Find where the given text appears and provide that cell's center as (x, y) coordinate. 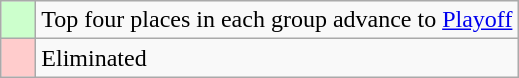
Eliminated (277, 58)
Top four places in each group advance to Playoff (277, 20)
